Detect which cell encompasses the target text, then output its [X, Y] center coordinate. 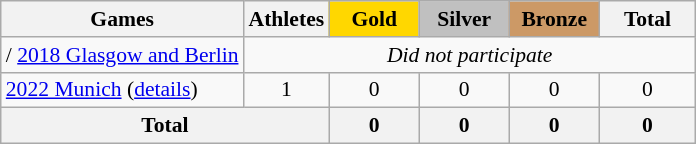
Bronze [554, 19]
/ 2018 Glasgow and Berlin [122, 55]
Athletes [287, 19]
Silver [464, 19]
Games [122, 19]
Gold [374, 19]
Did not participate [470, 55]
1 [287, 90]
2022 Munich (details) [122, 90]
